Locate the cell with the specified text and output its (X, Y) center coordinate. 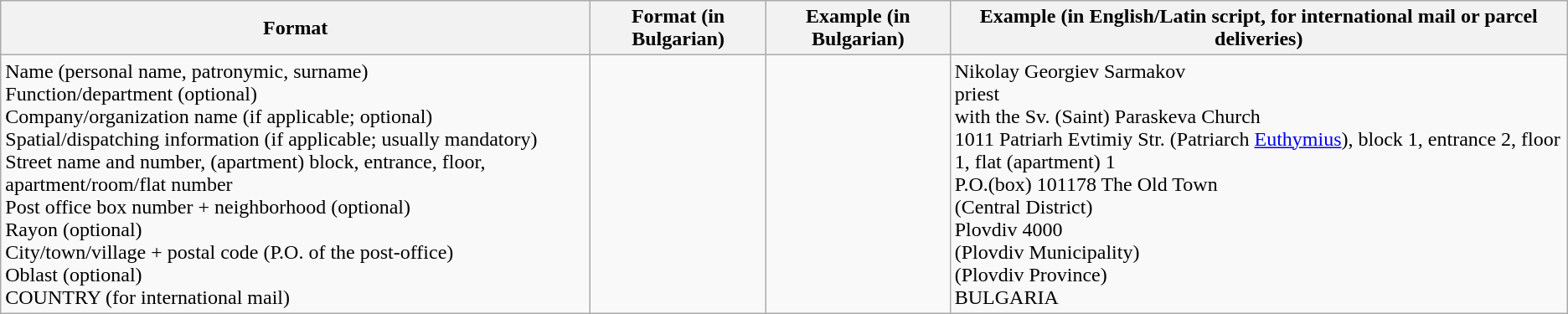
Format (in Bulgarian) (678, 28)
Example (in English/Latin script, for international mail or parcel deliveries) (1258, 28)
Format (296, 28)
Example (in Bulgarian) (858, 28)
